Scan for the cell matching the given text and deliver its [x, y] coordinate at center. 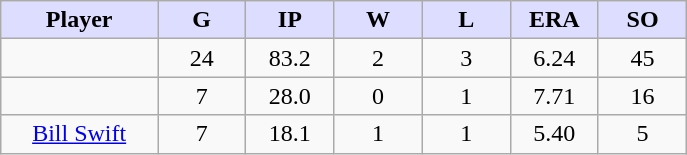
G [202, 20]
7.71 [554, 96]
L [466, 20]
Player [80, 20]
5 [642, 134]
Bill Swift [80, 134]
16 [642, 96]
5.40 [554, 134]
28.0 [290, 96]
0 [378, 96]
83.2 [290, 58]
SO [642, 20]
45 [642, 58]
W [378, 20]
IP [290, 20]
2 [378, 58]
6.24 [554, 58]
24 [202, 58]
ERA [554, 20]
3 [466, 58]
18.1 [290, 134]
